Capture the cell that displays the provided text and extract its (X, Y) central coordinate. 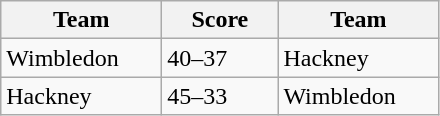
40–37 (220, 58)
45–33 (220, 96)
Score (220, 20)
